Provide the [x, y] coordinate of the cell's center where the given text is located.  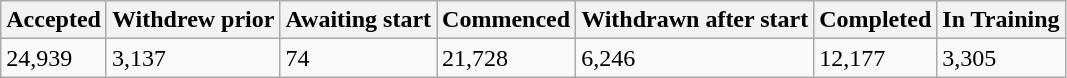
Awaiting start [358, 20]
6,246 [695, 58]
74 [358, 58]
Withdrawn after start [695, 20]
21,728 [506, 58]
Commenced [506, 20]
3,305 [1001, 58]
24,939 [54, 58]
3,137 [193, 58]
Accepted [54, 20]
12,177 [876, 58]
Completed [876, 20]
In Training [1001, 20]
Withdrew prior [193, 20]
